Return (X, Y) of the center of cell containing provided text 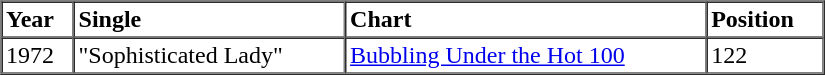
Single (210, 20)
"Sophisticated Lady" (210, 56)
Bubbling Under the Hot 100 (526, 56)
1972 (38, 56)
122 (766, 56)
Year (38, 20)
Position (766, 20)
Chart (526, 20)
